Determine the (x, y) coordinate at the center of the cell enclosing the given text.  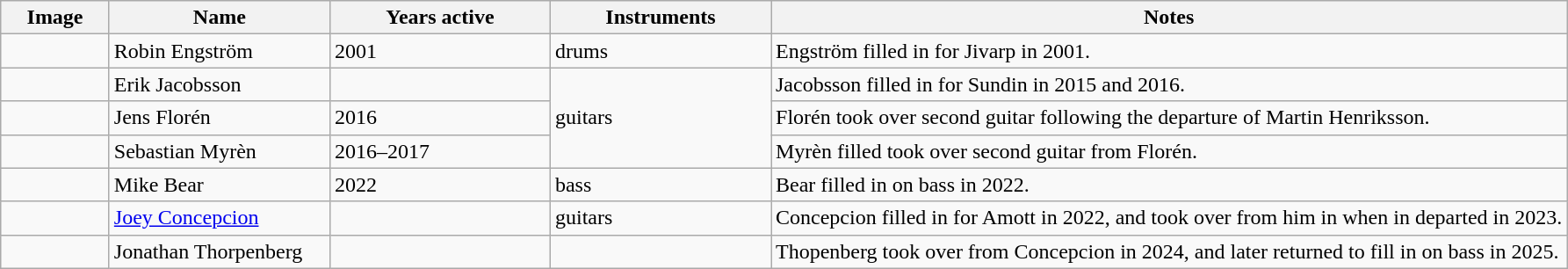
Sebastian Myrèn (220, 151)
Jens Florén (220, 118)
2016 (439, 118)
Image (55, 18)
2016–2017 (439, 151)
Years active (439, 18)
drums (661, 51)
Engström filled in for Jivarp in 2001. (1169, 51)
Jonathan Thorpenberg (220, 251)
Notes (1169, 18)
Myrèn filled took over second guitar from Florén. (1169, 151)
2022 (439, 185)
Thopenberg took over from Concepcion in 2024, and later returned to fill in on bass in 2025. (1169, 251)
Florén took over second guitar following the departure of Martin Henriksson. (1169, 118)
Name (220, 18)
Instruments (661, 18)
Joey Concepcion (220, 218)
Erik Jacobsson (220, 84)
Concepcion filled in for Amott in 2022, and took over from him in when in departed in 2023. (1169, 218)
Bear filled in on bass in 2022. (1169, 185)
Robin Engström (220, 51)
2001 (439, 51)
Jacobsson filled in for Sundin in 2015 and 2016. (1169, 84)
Mike Bear (220, 185)
bass (661, 185)
